Locate the cell with the specified text and output its [X, Y] center coordinate. 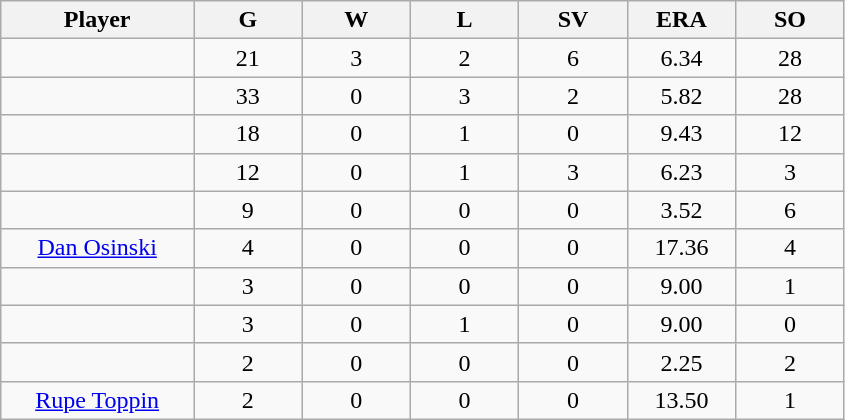
SV [573, 20]
9.43 [681, 134]
9 [248, 210]
G [248, 20]
33 [248, 96]
6.34 [681, 58]
W [356, 20]
Player [98, 20]
L [464, 20]
2.25 [681, 362]
Rupe Toppin [98, 400]
21 [248, 58]
5.82 [681, 96]
17.36 [681, 248]
13.50 [681, 400]
SO [790, 20]
6.23 [681, 172]
3.52 [681, 210]
18 [248, 134]
Dan Osinski [98, 248]
ERA [681, 20]
